Return (X, Y) of the center of cell containing provided text 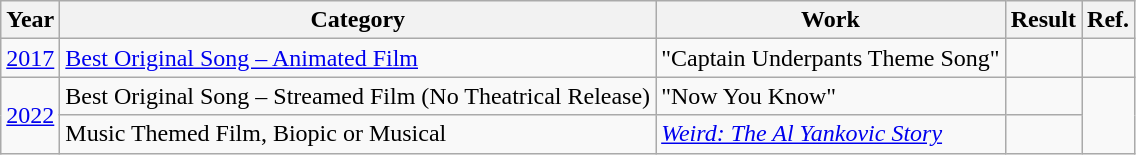
Music Themed Film, Biopic or Musical (358, 134)
2022 (30, 115)
Ref. (1108, 20)
Best Original Song – Animated Film (358, 58)
2017 (30, 58)
Work (831, 20)
"Captain Underpants Theme Song" (831, 58)
Best Original Song – Streamed Film (No Theatrical Release) (358, 96)
Weird: The Al Yankovic Story (831, 134)
Result (1043, 20)
Year (30, 20)
Category (358, 20)
"Now You Know" (831, 96)
